From the cell containing the given text, extract its center point as (X, Y) coordinate. 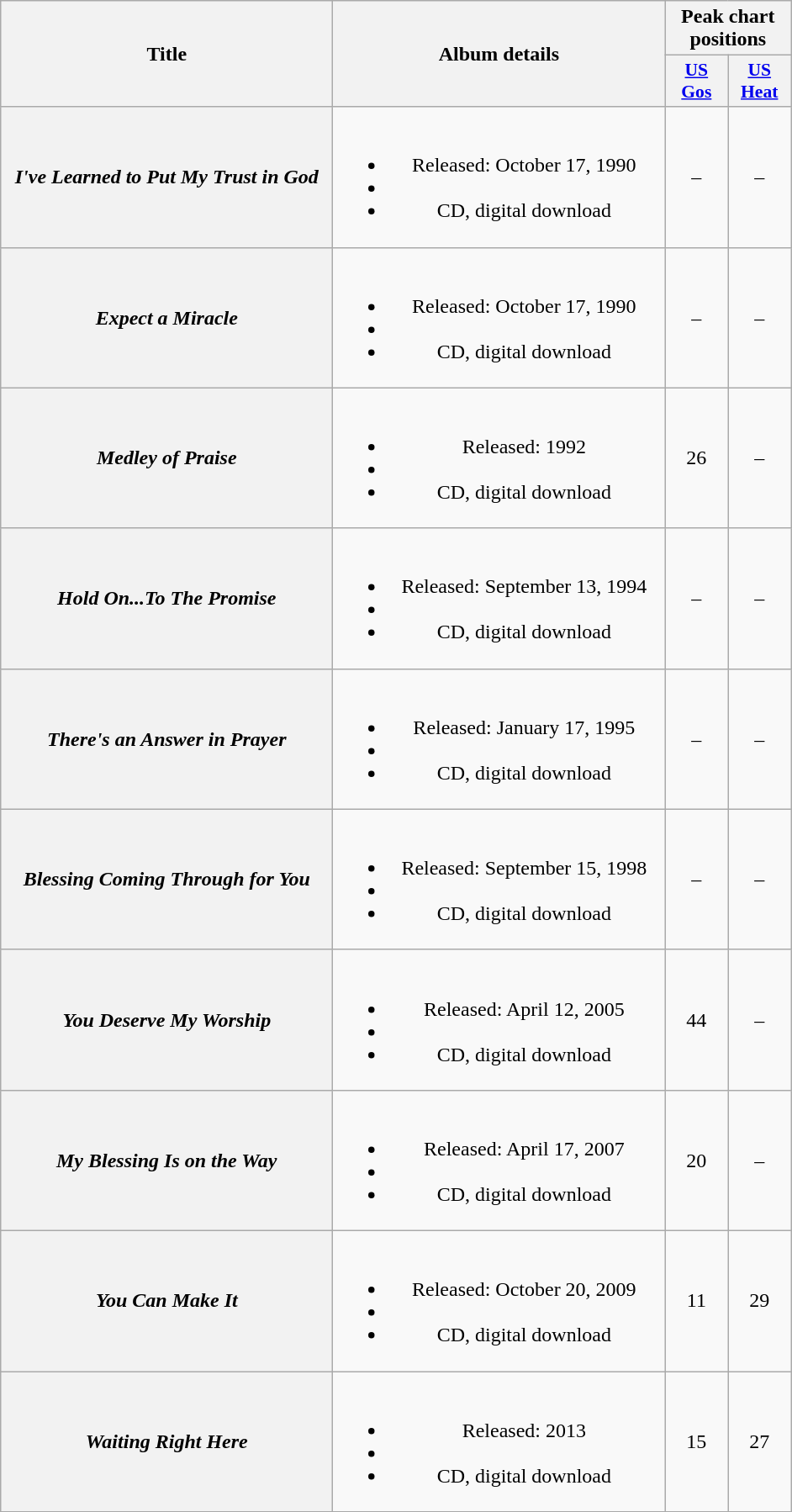
You Can Make It (166, 1300)
Released: April 17, 2007CD, digital download (499, 1160)
Blessing Coming Through for You (166, 880)
27 (760, 1441)
Released: 1992CD, digital download (499, 457)
Waiting Right Here (166, 1441)
Hold On...To The Promise (166, 599)
44 (696, 1019)
20 (696, 1160)
My Blessing Is on the Way (166, 1160)
I've Learned to Put My Trust in God (166, 177)
Released: January 17, 1995CD, digital download (499, 738)
Released: 2013CD, digital download (499, 1441)
Released: September 15, 1998CD, digital download (499, 880)
11 (696, 1300)
Album details (499, 54)
You Deserve My Worship (166, 1019)
Expect a Miracle (166, 318)
Released: October 20, 2009CD, digital download (499, 1300)
Title (166, 54)
29 (760, 1300)
26 (696, 457)
USGos (696, 81)
15 (696, 1441)
Peak chart positions (728, 29)
Released: April 12, 2005CD, digital download (499, 1019)
There's an Answer in Prayer (166, 738)
USHeat (760, 81)
Released: September 13, 1994CD, digital download (499, 599)
Medley of Praise (166, 457)
